Scan for the cell matching the given text and deliver its [x, y] coordinate at center. 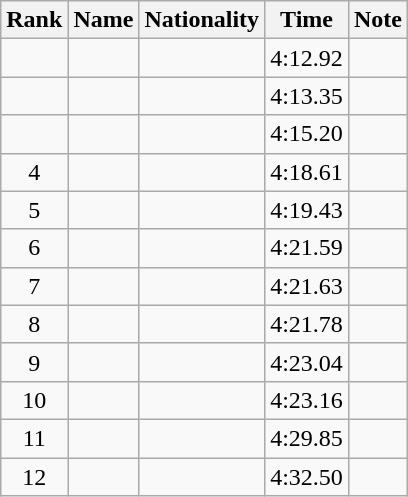
4:21.63 [307, 286]
7 [34, 286]
4:23.16 [307, 400]
Name [104, 20]
4:15.20 [307, 134]
8 [34, 324]
Time [307, 20]
Rank [34, 20]
5 [34, 210]
4:21.78 [307, 324]
4:32.50 [307, 477]
4:23.04 [307, 362]
Note [378, 20]
9 [34, 362]
4:12.92 [307, 58]
4:29.85 [307, 438]
4:18.61 [307, 172]
4:13.35 [307, 96]
4:21.59 [307, 248]
4 [34, 172]
11 [34, 438]
10 [34, 400]
Nationality [202, 20]
6 [34, 248]
12 [34, 477]
4:19.43 [307, 210]
